Extract the (X, Y) coordinate from the center of the cell holding the provided text.  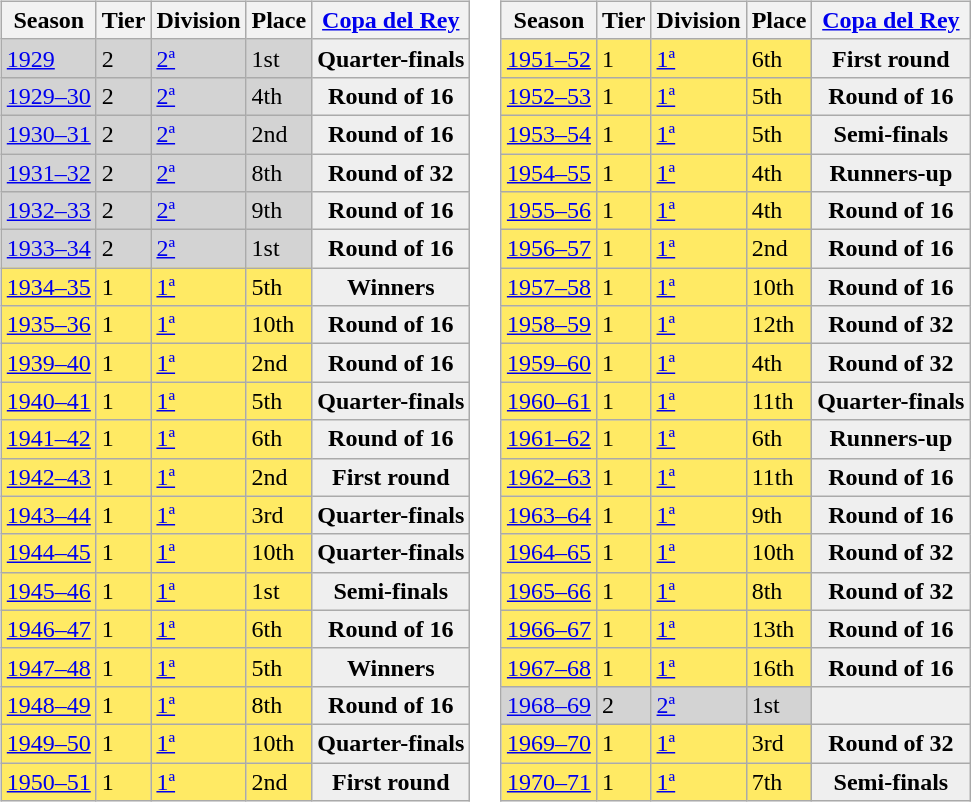
1951–52 (548, 58)
1945–46 (48, 591)
1964–65 (548, 553)
13th (779, 629)
1929–30 (48, 96)
16th (779, 667)
1942–43 (48, 477)
1930–31 (48, 134)
1970–71 (548, 781)
1940–41 (48, 401)
1953–54 (548, 134)
1944–45 (48, 553)
1939–40 (48, 363)
1952–53 (548, 96)
1966–67 (548, 629)
12th (779, 325)
1931–32 (48, 173)
1948–49 (48, 705)
1962–63 (548, 477)
1933–34 (48, 249)
1957–58 (548, 287)
1959–60 (548, 363)
1958–59 (548, 325)
1954–55 (548, 173)
1950–51 (48, 781)
1946–47 (48, 629)
1932–33 (48, 211)
1935–36 (48, 325)
7th (779, 781)
1947–48 (48, 667)
1941–42 (48, 439)
1961–62 (548, 439)
1960–61 (548, 401)
1934–35 (48, 287)
1955–56 (548, 211)
1929 (48, 58)
1956–57 (548, 249)
1968–69 (548, 705)
1949–50 (48, 743)
1969–70 (548, 743)
1963–64 (548, 515)
1943–44 (48, 515)
1967–68 (548, 667)
1965–66 (548, 591)
